For the text-containing cell, return its midpoint in [X, Y] coordinate format. 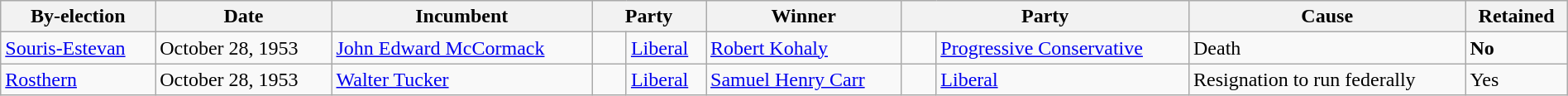
No [1517, 48]
By-election [78, 17]
Date [243, 17]
Souris-Estevan [78, 48]
Cause [1327, 17]
Walter Tucker [461, 79]
Rosthern [78, 79]
Samuel Henry Carr [804, 79]
Winner [804, 17]
Resignation to run federally [1327, 79]
Yes [1517, 79]
Progressive Conservative [1063, 48]
Death [1327, 48]
Incumbent [461, 17]
Retained [1517, 17]
Robert Kohaly [804, 48]
John Edward McCormack [461, 48]
